Return (x, y) of the center of cell containing provided text 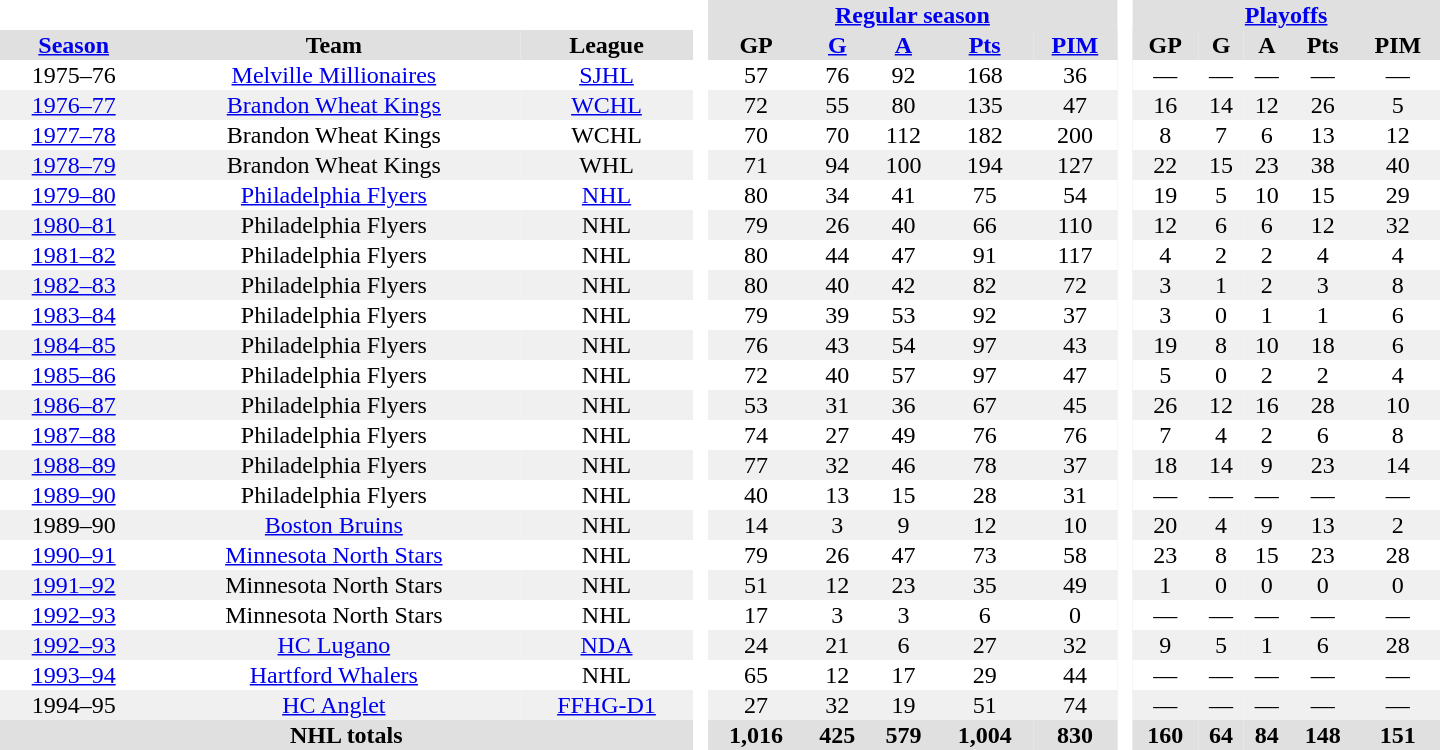
112 (903, 135)
1,004 (984, 735)
24 (756, 645)
41 (903, 195)
35 (984, 585)
SJHL (606, 75)
127 (1075, 165)
194 (984, 165)
58 (1075, 555)
67 (984, 405)
46 (903, 465)
1988–89 (74, 465)
135 (984, 105)
HC Lugano (334, 645)
Playoffs (1286, 15)
1982–83 (74, 285)
FFHG-D1 (606, 705)
1987–88 (74, 435)
1990–91 (74, 555)
82 (984, 285)
NDA (606, 645)
1985–86 (74, 375)
1984–85 (74, 345)
110 (1075, 225)
78 (984, 465)
55 (837, 105)
91 (984, 255)
1975–76 (74, 75)
117 (1075, 255)
Boston Bruins (334, 525)
38 (1323, 165)
1993–94 (74, 675)
100 (903, 165)
168 (984, 75)
75 (984, 195)
WHL (606, 165)
73 (984, 555)
200 (1075, 135)
77 (756, 465)
1981–82 (74, 255)
579 (903, 735)
1994–95 (74, 705)
34 (837, 195)
1977–78 (74, 135)
League (606, 45)
1980–81 (74, 225)
1979–80 (74, 195)
151 (1398, 735)
1976–77 (74, 105)
1978–79 (74, 165)
148 (1323, 735)
425 (837, 735)
Melville Millionaires (334, 75)
Team (334, 45)
1986–87 (74, 405)
1983–84 (74, 315)
Regular season (912, 15)
45 (1075, 405)
182 (984, 135)
42 (903, 285)
NHL totals (346, 735)
160 (1165, 735)
HC Anglet (334, 705)
Season (74, 45)
20 (1165, 525)
71 (756, 165)
94 (837, 165)
84 (1267, 735)
22 (1165, 165)
64 (1221, 735)
830 (1075, 735)
1991–92 (74, 585)
39 (837, 315)
21 (837, 645)
1,016 (756, 735)
65 (756, 675)
66 (984, 225)
Hartford Whalers (334, 675)
